Identify which cell holds the provided text, then report its [X, Y] central coordinate. 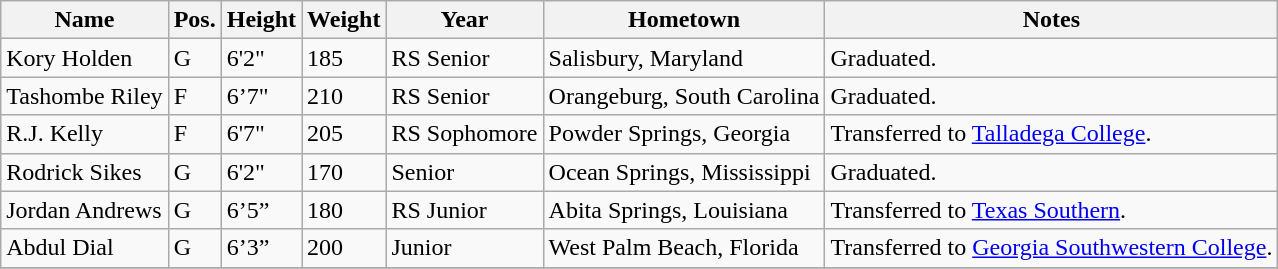
Orangeburg, South Carolina [684, 96]
Notes [1052, 20]
Pos. [194, 20]
170 [344, 172]
Salisbury, Maryland [684, 58]
Transferred to Georgia Southwestern College. [1052, 248]
210 [344, 96]
Rodrick Sikes [84, 172]
205 [344, 134]
200 [344, 248]
Abita Springs, Louisiana [684, 210]
Transferred to Texas Southern. [1052, 210]
Height [261, 20]
Name [84, 20]
6’3” [261, 248]
West Palm Beach, Florida [684, 248]
RS Junior [464, 210]
Transferred to Talladega College. [1052, 134]
Junior [464, 248]
6'7" [261, 134]
R.J. Kelly [84, 134]
Senior [464, 172]
RS Sophomore [464, 134]
180 [344, 210]
Abdul Dial [84, 248]
Tashombe Riley [84, 96]
Powder Springs, Georgia [684, 134]
Jordan Andrews [84, 210]
Weight [344, 20]
Year [464, 20]
Kory Holden [84, 58]
185 [344, 58]
Hometown [684, 20]
6’7" [261, 96]
Ocean Springs, Mississippi [684, 172]
6’5” [261, 210]
